Locate the cell with the specified text and output its (x, y) center coordinate. 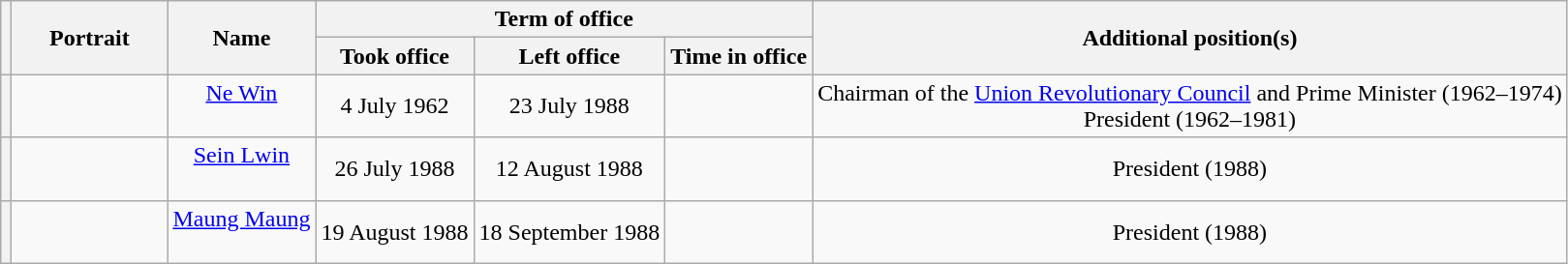
18 September 1988 (569, 232)
Additional position(s) (1190, 38)
19 August 1988 (395, 232)
Sein Lwin (242, 168)
Time in office (739, 56)
Chairman of the Union Revolutionary Council and Prime Minister (1962–1974)President (1962–1981) (1190, 106)
Name (242, 38)
23 July 1988 (569, 106)
Left office (569, 56)
Maung Maung (242, 232)
Portrait (89, 38)
Term of office (564, 19)
Took office (395, 56)
12 August 1988 (569, 168)
26 July 1988 (395, 168)
Ne Win (242, 106)
4 July 1962 (395, 106)
